Return the [X, Y] coordinate for the center point of the cell that contains the specified text.  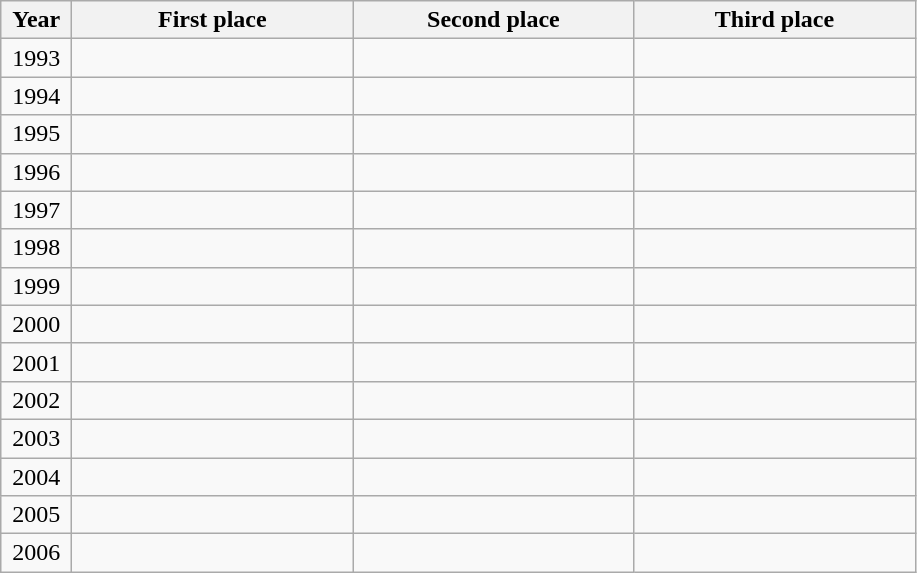
1994 [36, 96]
2006 [36, 553]
2003 [36, 438]
2001 [36, 362]
2005 [36, 515]
Year [36, 20]
1993 [36, 58]
2000 [36, 324]
1995 [36, 134]
2004 [36, 477]
First place [212, 20]
Second place [494, 20]
1998 [36, 248]
2002 [36, 400]
1996 [36, 172]
1999 [36, 286]
1997 [36, 210]
Third place [774, 20]
